Search for the cell housing the specified text and yield its (X, Y) center coordinate. 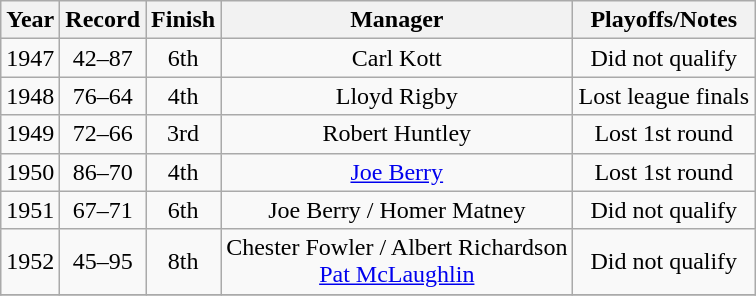
Record (103, 20)
Manager (397, 20)
1950 (30, 172)
72–66 (103, 134)
Joe Berry / Homer Matney (397, 210)
Joe Berry (397, 172)
42–87 (103, 58)
45–95 (103, 262)
Chester Fowler / Albert RichardsonPat McLaughlin (397, 262)
67–71 (103, 210)
Lloyd Rigby (397, 96)
Playoffs/Notes (664, 20)
76–64 (103, 96)
Lost league finals (664, 96)
1952 (30, 262)
1951 (30, 210)
86–70 (103, 172)
Robert Huntley (397, 134)
Finish (184, 20)
1947 (30, 58)
8th (184, 262)
Carl Kott (397, 58)
1948 (30, 96)
3rd (184, 134)
1949 (30, 134)
Year (30, 20)
